Identify which cell holds the provided text, then report its (X, Y) central coordinate. 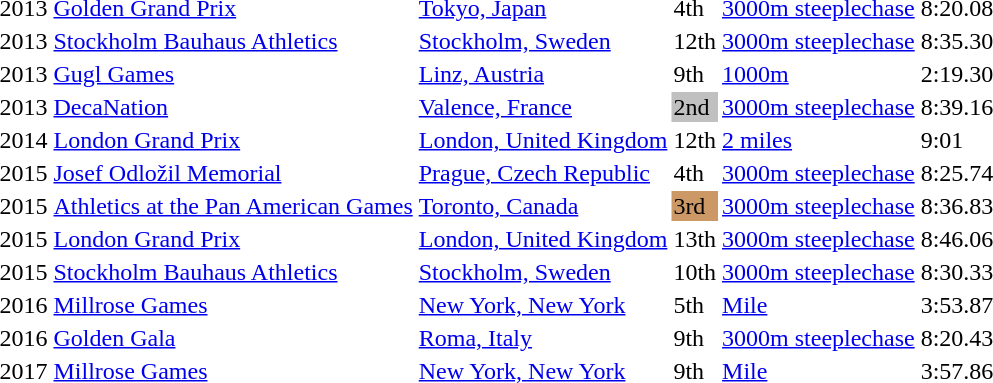
3rd (695, 206)
2nd (695, 107)
2 miles (819, 140)
DecaNation (233, 107)
New York, New York (543, 305)
5th (695, 305)
Gugl Games (233, 74)
Golden Gala (233, 338)
Valence, France (543, 107)
Roma, Italy (543, 338)
10th (695, 272)
Toronto, Canada (543, 206)
Athletics at the Pan American Games (233, 206)
Millrose Games (233, 305)
Prague, Czech Republic (543, 173)
Mile (819, 305)
Josef Odložil Memorial (233, 173)
4th (695, 173)
13th (695, 239)
Linz, Austria (543, 74)
1000m (819, 74)
